Identify which cell holds the provided text, then report its [X, Y] central coordinate. 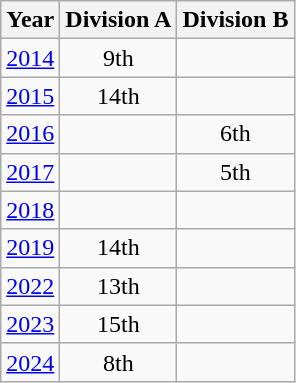
5th [236, 172]
2024 [30, 362]
2017 [30, 172]
2023 [30, 324]
9th [118, 58]
2018 [30, 210]
13th [118, 286]
Division A [118, 20]
2015 [30, 96]
2014 [30, 58]
2016 [30, 134]
2022 [30, 286]
8th [118, 362]
Year [30, 20]
6th [236, 134]
15th [118, 324]
2019 [30, 248]
Division B [236, 20]
